Capture the cell that displays the provided text and extract its (X, Y) central coordinate. 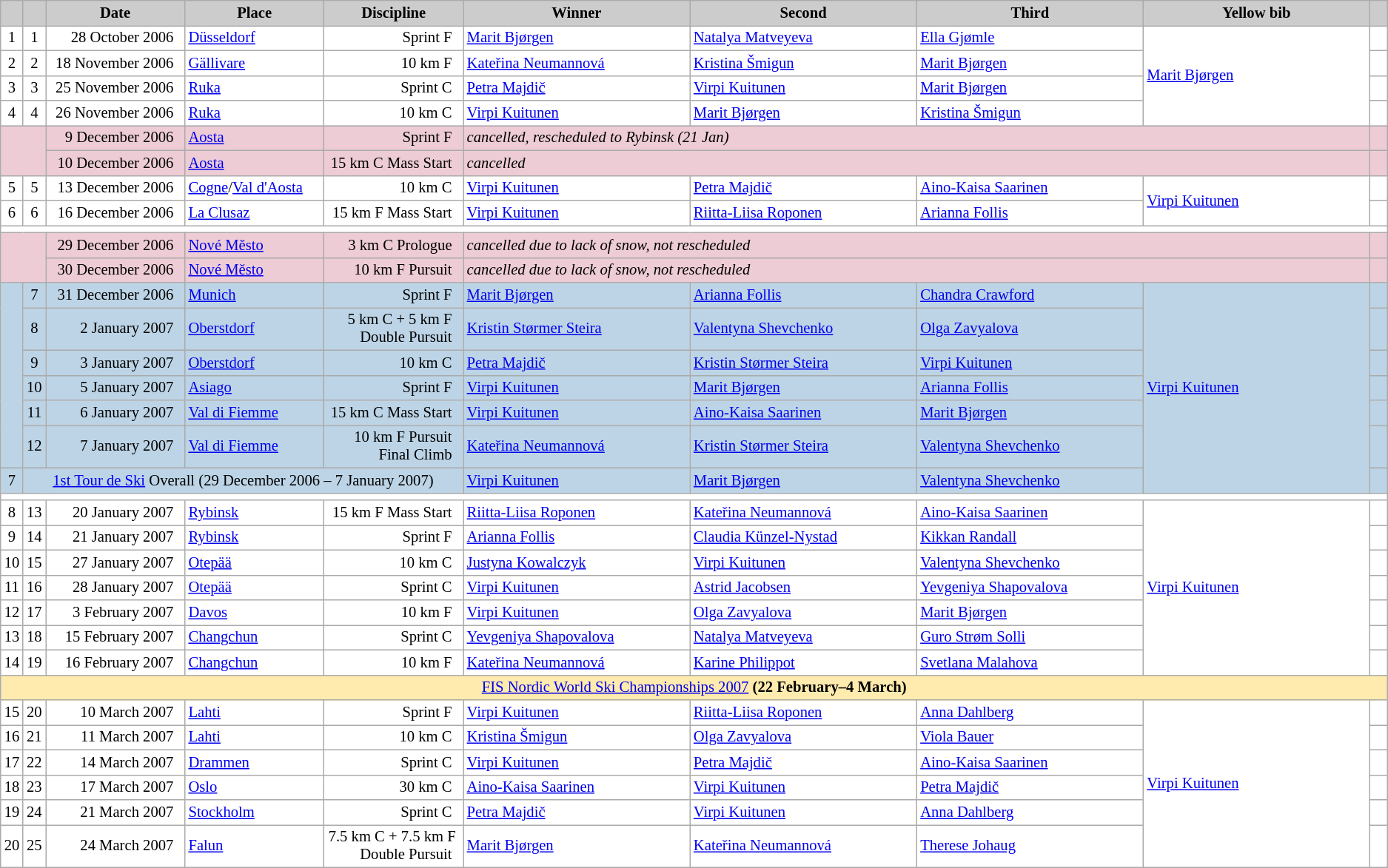
Astrid Jacobsen (803, 588)
Third (1030, 13)
28 January 2007 (115, 588)
22 (34, 762)
16 December 2006 (115, 212)
26 November 2006 (115, 113)
2 January 2007 (115, 329)
7 January 2007 (115, 446)
Chandra Crawford (1030, 295)
Davos (255, 612)
6 January 2007 (115, 412)
25 November 2006 (115, 88)
30 December 2006 (115, 270)
16 February 2007 (115, 662)
Düsseldorf (255, 38)
Falun (255, 846)
28 October 2006 (115, 38)
Stockholm (255, 812)
23 (34, 787)
Kikkan Randall (1030, 537)
Guro Strøm Solli (1030, 637)
Discipline (394, 13)
Yellow bib (1256, 13)
20 January 2007 (115, 513)
cancelled, rescheduled to Rybinsk (21 Jan) (916, 138)
21 March 2007 (115, 812)
Winner (577, 13)
29 December 2006 (115, 245)
Date (115, 13)
Gällivare (255, 63)
17 March 2007 (115, 787)
Claudia Künzel-Nystad (803, 537)
21 (34, 737)
FIS Nordic World Ski Championships 2007 (22 February–4 March) (694, 687)
10 December 2006 (115, 163)
15 February 2007 (115, 637)
7.5 km C + 7.5 km F Double Pursuit (394, 846)
Cogne/Val d'Aosta (255, 188)
Svetlana Malahova (1030, 662)
Munich (255, 295)
30 km C (394, 787)
Therese Johaug (1030, 846)
3 km C Prologue (394, 245)
Second (803, 13)
5 km C + 5 km F Double Pursuit (394, 329)
11 March 2007 (115, 737)
Asiago (255, 388)
Justyna Kowalczyk (577, 562)
18 November 2006 (115, 63)
24 (34, 812)
Place (255, 13)
Ella Gjømle (1030, 38)
14 March 2007 (115, 762)
24 March 2007 (115, 846)
3 January 2007 (115, 363)
21 January 2007 (115, 537)
Viola Bauer (1030, 737)
Oslo (255, 787)
10 km F Pursuit (394, 270)
27 January 2007 (115, 562)
31 December 2006 (115, 295)
La Clusaz (255, 212)
13 December 2006 (115, 188)
10 March 2007 (115, 713)
1st Tour de Ski Overall (29 December 2006 – 7 January 2007) (243, 480)
cancelled (916, 163)
9 December 2006 (115, 138)
25 (34, 846)
10 km F Pursuit Final Climb (394, 446)
3 February 2007 (115, 612)
Karine Philippot (803, 662)
Drammen (255, 762)
5 January 2007 (115, 388)
